Output the [x, y] coordinate of the center of the cell containing the given text.  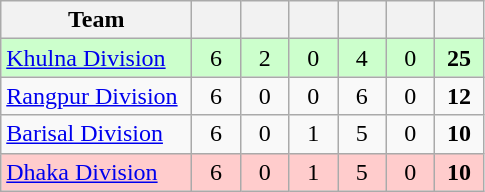
Rangpur Division [96, 96]
Khulna Division [96, 58]
4 [362, 58]
12 [460, 96]
Barisal Division [96, 134]
2 [264, 58]
25 [460, 58]
Team [96, 20]
Dhaka Division [96, 172]
